Return the (X, Y) coordinate for the center point of the cell that contains the specified text.  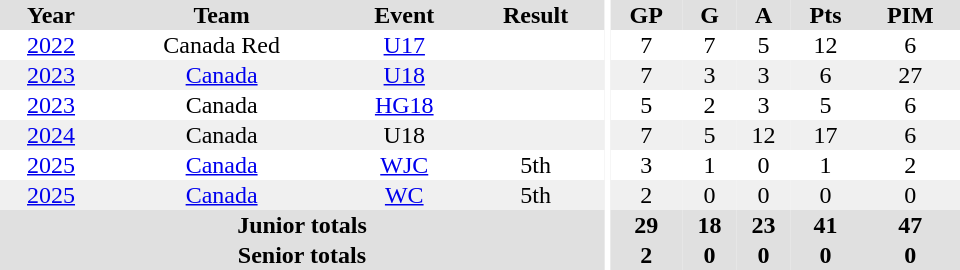
PIM (910, 15)
Team (222, 15)
U17 (404, 45)
WC (404, 195)
GP (646, 15)
HG18 (404, 105)
27 (910, 75)
Result (536, 15)
17 (826, 135)
Canada Red (222, 45)
Senior totals (302, 255)
WJC (404, 165)
29 (646, 225)
41 (826, 225)
Junior totals (302, 225)
Event (404, 15)
2024 (51, 135)
2022 (51, 45)
G (710, 15)
18 (710, 225)
23 (764, 225)
Pts (826, 15)
47 (910, 225)
A (764, 15)
Year (51, 15)
